Return the (x, y) coordinate for the center point of the cell that contains the specified text.  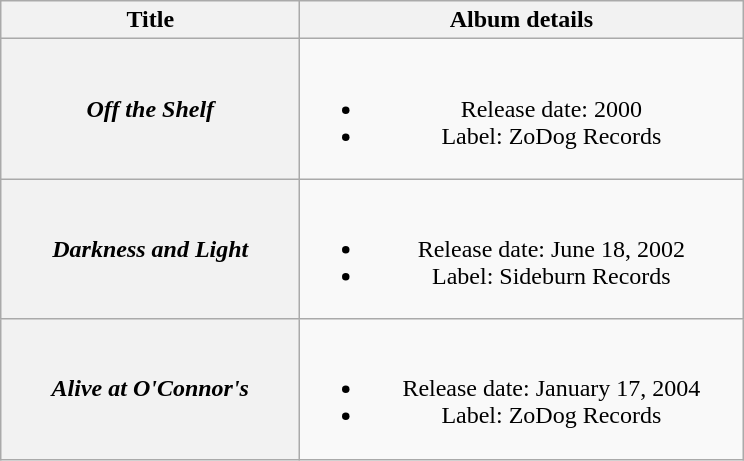
Darkness and Light (150, 249)
Release date: June 18, 2002Label: Sideburn Records (522, 249)
Album details (522, 20)
Off the Shelf (150, 109)
Alive at O'Connor's (150, 389)
Release date: 2000Label: ZoDog Records (522, 109)
Title (150, 20)
Release date: January 17, 2004Label: ZoDog Records (522, 389)
